Search for the cell housing the specified text and yield its [X, Y] center coordinate. 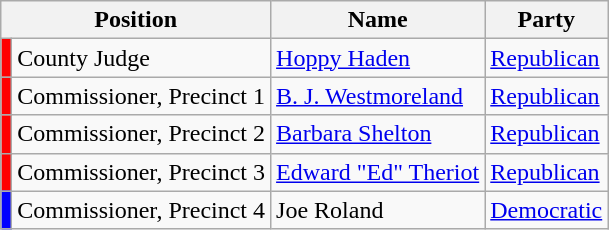
Democratic [546, 210]
B. J. Westmoreland [378, 96]
Position [136, 20]
Joe Roland [378, 210]
Name [378, 20]
Commissioner, Precinct 4 [142, 210]
Barbara Shelton [378, 134]
Hoppy Haden [378, 58]
Commissioner, Precinct 2 [142, 134]
Commissioner, Precinct 1 [142, 96]
Commissioner, Precinct 3 [142, 172]
Party [546, 20]
Edward "Ed" Theriot [378, 172]
County Judge [142, 58]
